Locate the cell with the specified text and output its (X, Y) center coordinate. 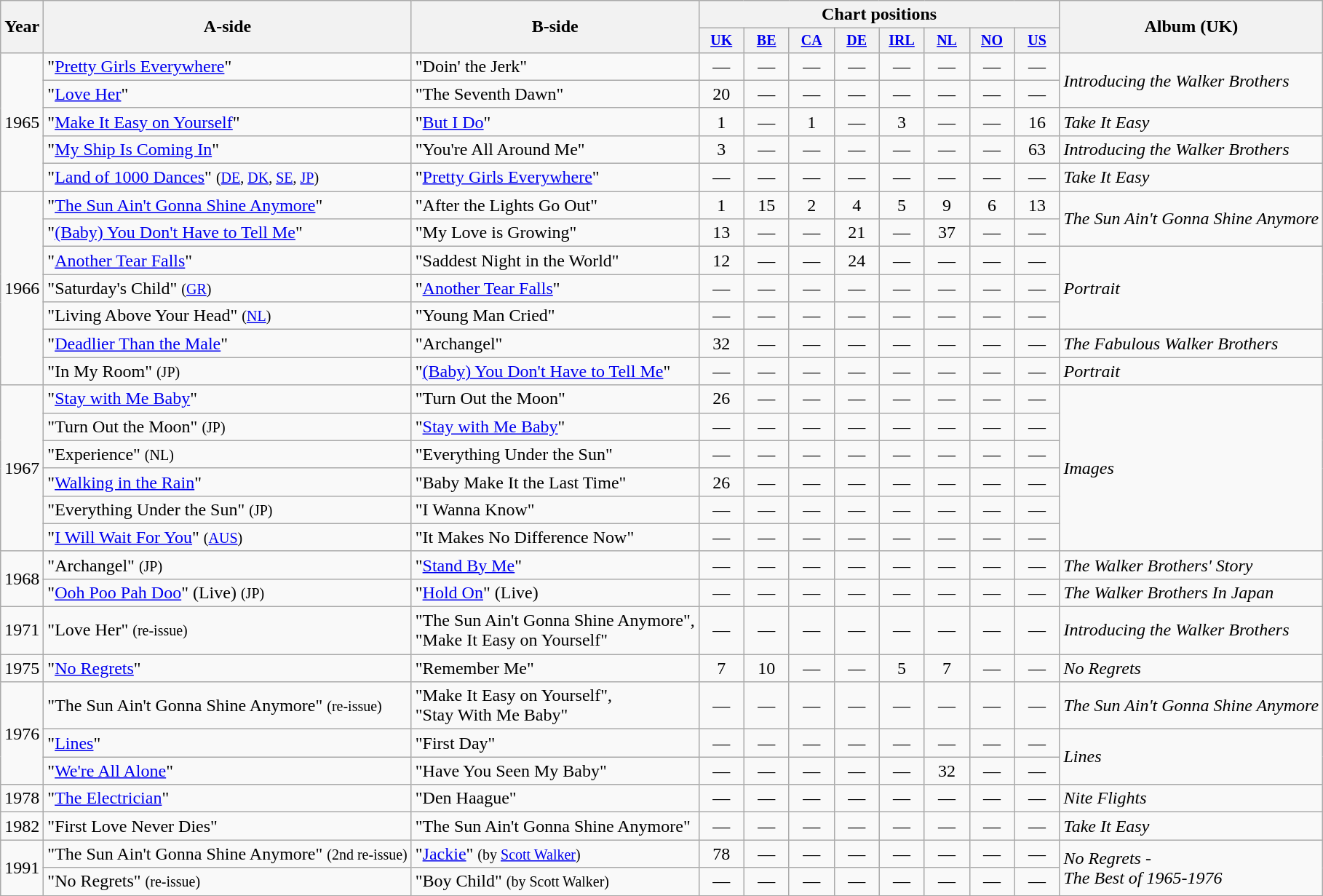
1982 (22, 826)
No Regrets (1191, 668)
"Make It Easy on Yourself" (227, 122)
1978 (22, 798)
"Den Haague" (555, 798)
Chart positions (879, 15)
"Archangel" (555, 344)
"The Seventh Dawn" (555, 94)
20 (721, 94)
The Walker Brothers In Japan (1191, 592)
"After the Lights Go Out" (555, 205)
Year (22, 27)
"The Sun Ain't Gonna Shine Anymore","Make It Easy on Yourself" (555, 630)
21 (857, 233)
1971 (22, 630)
A-side (227, 27)
The Fabulous Walker Brothers (1191, 344)
15 (766, 205)
"No Regrets" (re-issue) (227, 881)
The Walker Brothers' Story (1191, 565)
9 (947, 205)
"But I Do" (555, 122)
24 (857, 261)
"Everything Under the Sun" (555, 454)
"Saturday's Child" (GR) (227, 288)
"First Love Never Dies" (227, 826)
"My Love is Growing" (555, 233)
UK (721, 41)
"I Wanna Know" (555, 510)
1967 (22, 468)
"Saddest Night in the World" (555, 261)
CA (811, 41)
2 (811, 205)
DE (857, 41)
"Turn Out the Moon" (555, 399)
"Living Above Your Head" (NL) (227, 316)
Album (UK) (1191, 27)
NL (947, 41)
BE (766, 41)
"Archangel" (JP) (227, 565)
"Land of 1000 Dances" (DE, DK, SE, JP) (227, 178)
"The Sun Ain't Gonna Shine Anymore" (re-issue) (227, 706)
No Regrets -The Best of 1965-1976 (1191, 868)
"The Sun Ain't Gonna Shine Anymore" (2nd re-issue) (227, 854)
"Baby Make It the Last Time" (555, 482)
16 (1037, 122)
"It Makes No Difference Now" (555, 537)
12 (721, 261)
Lines (1191, 757)
B-side (555, 27)
4 (857, 205)
"Jackie" (by Scott Walker) (555, 854)
"Remember Me" (555, 668)
"First Day" (555, 743)
1968 (22, 579)
"You're All Around Me" (555, 149)
"Hold On" (Live) (555, 592)
1976 (22, 734)
"Boy Child" (by Scott Walker) (555, 881)
"Experience" (NL) (227, 454)
1975 (22, 668)
1966 (22, 288)
"I Will Wait For You" (AUS) (227, 537)
"Everything Under the Sun" (JP) (227, 510)
"No Regrets" (227, 668)
10 (766, 668)
US (1037, 41)
"Walking in the Rain" (227, 482)
"Doin' the Jerk" (555, 66)
1965 (22, 122)
"We're All Alone" (227, 771)
"Love Her" (227, 94)
63 (1037, 149)
Images (1191, 468)
1991 (22, 868)
"Have You Seen My Baby" (555, 771)
NO (992, 41)
"Young Man Cried" (555, 316)
"My Ship Is Coming In" (227, 149)
Nite Flights (1191, 798)
"In My Room" (JP) (227, 371)
78 (721, 854)
6 (992, 205)
"Lines" (227, 743)
"Stand By Me" (555, 565)
"Love Her" (re-issue) (227, 630)
37 (947, 233)
"Ooh Poo Pah Doo" (Live) (JP) (227, 592)
IRL (902, 41)
"Make It Easy on Yourself","Stay With Me Baby" (555, 706)
"The Electrician" (227, 798)
"Deadlier Than the Male" (227, 344)
"Turn Out the Moon" (JP) (227, 427)
